Find where the given text appears and provide that cell's center as (x, y) coordinate. 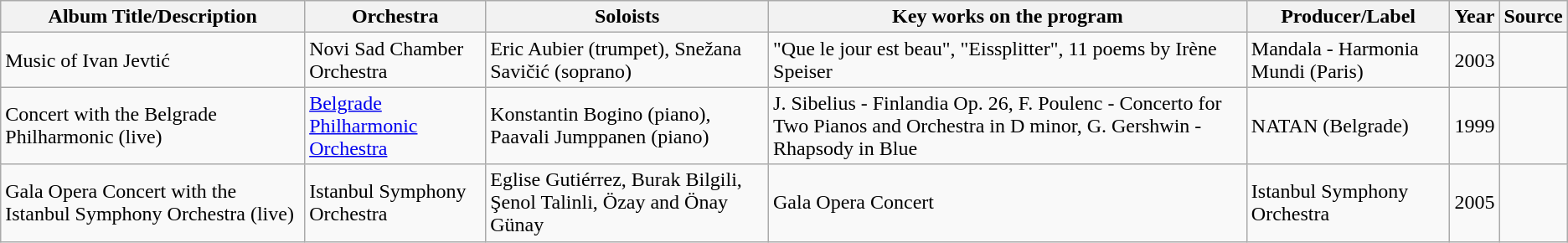
Music of Ivan Jevtić (152, 60)
Producer/Label (1349, 17)
2003 (1474, 60)
Source (1533, 17)
"Que le jour est beau", "Eissplitter", 11 poems by Irène Speiser (1008, 60)
Soloists (627, 17)
J. Sibelius - Finlandia Op. 26, F. Poulenc - Concerto for Two Pianos and Orchestra in D minor, G. Gershwin - Rhapsody in Blue (1008, 126)
Eglise Gutiérrez, Burak Bilgili, Şenol Talinli, Özay and Önay Günay (627, 203)
2005 (1474, 203)
Key works on the program (1008, 17)
Album Title/Description (152, 17)
Mandala - Harmonia Mundi (Paris) (1349, 60)
Year (1474, 17)
Gala Opera Concert with the Istanbul Symphony Orchestra (live) (152, 203)
Novi Sad Chamber Orchestra (395, 60)
Concert with the Belgrade Philharmonic (live) (152, 126)
Orchestra (395, 17)
1999 (1474, 126)
NATAN (Belgrade) (1349, 126)
Belgrade Philharmonic Orchestra (395, 126)
Eric Aubier (trumpet), Snežana Savičić (soprano) (627, 60)
Gala Opera Concert (1008, 203)
Konstantin Bogino (piano), Paavali Jumppanen (piano) (627, 126)
